Output the [X, Y] coordinate of the center of the cell containing the given text.  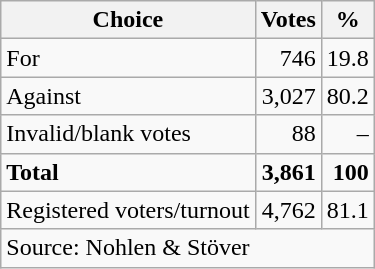
Source: Nohlen & Stöver [188, 248]
81.1 [348, 210]
– [348, 134]
Choice [128, 20]
100 [348, 172]
Votes [288, 20]
Invalid/blank votes [128, 134]
4,762 [288, 210]
80.2 [348, 96]
Registered voters/turnout [128, 210]
Against [128, 96]
19.8 [348, 58]
For [128, 58]
746 [288, 58]
Total [128, 172]
3,861 [288, 172]
% [348, 20]
88 [288, 134]
3,027 [288, 96]
